Scan for the cell matching the given text and deliver its (X, Y) coordinate at center. 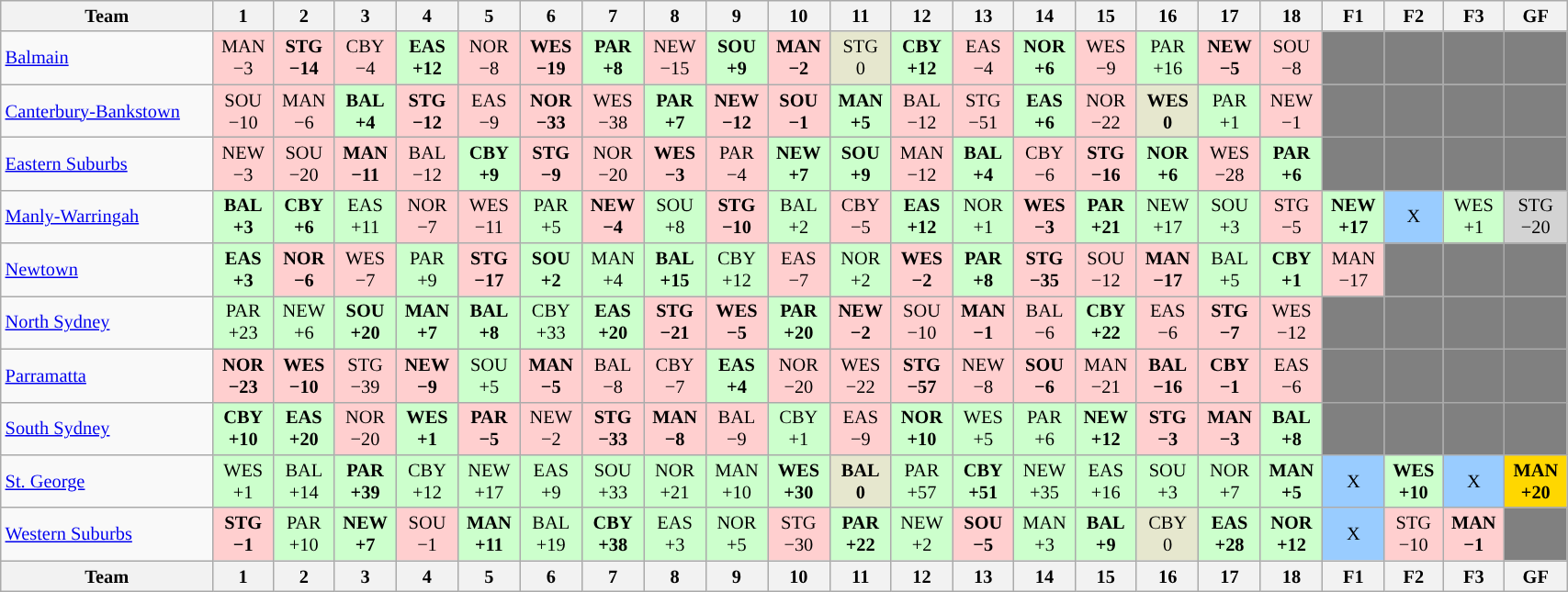
NOR+7 (1229, 481)
MAN−11 (366, 163)
Canterbury-Bankstown (107, 111)
MAN−21 (1106, 375)
NEW−4 (612, 217)
NOR−22 (1106, 111)
CBY+38 (612, 534)
CBY+51 (983, 481)
MAN+3 (1044, 534)
BAL+15 (674, 270)
CBY+6 (304, 217)
BAL+9 (1106, 534)
MAN+10 (737, 481)
PAR+22 (860, 534)
PAR+1 (1229, 111)
WES−7 (366, 270)
CBY−7 (674, 375)
EAS+11 (366, 217)
STG−35 (1044, 270)
NEW+6 (304, 322)
BAL+14 (304, 481)
PAR+16 (1167, 58)
NOR−7 (426, 217)
CBY−5 (860, 217)
PAR+57 (921, 481)
PAR+23 (243, 322)
SOU−6 (1044, 375)
NOR−33 (551, 111)
WES−10 (304, 375)
CBY−1 (1229, 375)
STG−16 (1106, 163)
CBY+22 (1106, 322)
NOR−23 (243, 375)
NOR+5 (737, 534)
Newtown (107, 270)
MAN+11 (489, 534)
STG−7 (1229, 322)
NEW−15 (674, 58)
STG−1 (243, 534)
Parramatta (107, 375)
BAL−6 (1044, 322)
Western Suburbs (107, 534)
STG−14 (304, 58)
MAN−5 (551, 375)
WES−9 (1106, 58)
STG−9 (551, 163)
PAR+39 (366, 481)
STG−5 (1292, 217)
PAR+5 (551, 217)
PAR+21 (1106, 217)
EAS−7 (799, 270)
NEW+2 (921, 534)
WES+30 (799, 481)
STG−21 (674, 322)
SOU+20 (366, 322)
STG−17 (489, 270)
BAL−8 (612, 375)
STG−51 (983, 111)
BAL+3 (243, 217)
CBY−6 (1044, 163)
SOU+8 (674, 217)
MAN+20 (1536, 481)
NEW−3 (243, 163)
NOR−8 (489, 58)
Balmain (107, 58)
WES0 (1167, 111)
BAL−9 (737, 429)
PAR+9 (426, 270)
STG0 (860, 58)
WES−2 (921, 270)
EAS+28 (1229, 534)
NOR+21 (674, 481)
STG−57 (921, 375)
South Sydney (107, 429)
NEW+12 (1106, 429)
SOU+2 (551, 270)
SOU−12 (1106, 270)
STG−3 (1167, 429)
NEW−5 (1229, 58)
MAN−2 (799, 58)
WES−12 (1292, 322)
MAN+4 (612, 270)
NOR−6 (304, 270)
STG−39 (366, 375)
NEW+35 (1044, 481)
STG−12 (426, 111)
WES+10 (1414, 481)
WES−5 (737, 322)
NOR+1 (983, 217)
WES−19 (551, 58)
PAR−5 (489, 429)
NOR+10 (921, 429)
MAN−8 (674, 429)
WES−38 (612, 111)
MAN−12 (921, 163)
SOU−5 (983, 534)
SOU−8 (1292, 58)
EAS+4 (737, 375)
EAS+16 (1106, 481)
WES+5 (983, 429)
STG−33 (612, 429)
WES−28 (1229, 163)
BAL+5 (1229, 270)
BAL−16 (1167, 375)
CBY+33 (551, 322)
NOR+12 (1292, 534)
CBY−4 (366, 58)
Manly-Warringah (107, 217)
NEW−9 (426, 375)
BAL+19 (551, 534)
EAS+9 (551, 481)
NEW−12 (737, 111)
SOU−20 (304, 163)
CBY0 (1167, 534)
WES−22 (860, 375)
PAR+20 (799, 322)
PAR+10 (304, 534)
MAN+7 (426, 322)
St. George (107, 481)
BAL0 (860, 481)
NEW−8 (983, 375)
MAN−6 (304, 111)
CBY+10 (243, 429)
STG−20 (1536, 217)
PAR+7 (674, 111)
STG−30 (799, 534)
NOR+2 (860, 270)
NEW−1 (1292, 111)
PAR−4 (737, 163)
WES−11 (489, 217)
SOU+33 (612, 481)
EAS+6 (1044, 111)
EAS−4 (983, 58)
Eastern Suburbs (107, 163)
North Sydney (107, 322)
BAL+2 (799, 217)
CBY+9 (489, 163)
SOU+5 (489, 375)
